Identify which cell holds the provided text, then report its (X, Y) central coordinate. 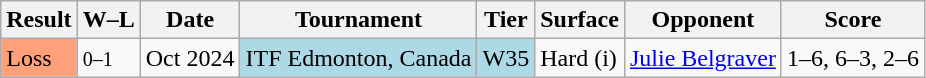
Julie Belgraver (702, 58)
Score (852, 20)
ITF Edmonton, Canada (358, 58)
Oct 2024 (190, 58)
W–L (108, 20)
Tournament (358, 20)
Surface (580, 20)
0–1 (108, 58)
Date (190, 20)
Result (39, 20)
1–6, 6–3, 2–6 (852, 58)
W35 (506, 58)
Opponent (702, 20)
Hard (i) (580, 58)
Tier (506, 20)
Loss (39, 58)
